Identify which cell holds the provided text, then report its [X, Y] central coordinate. 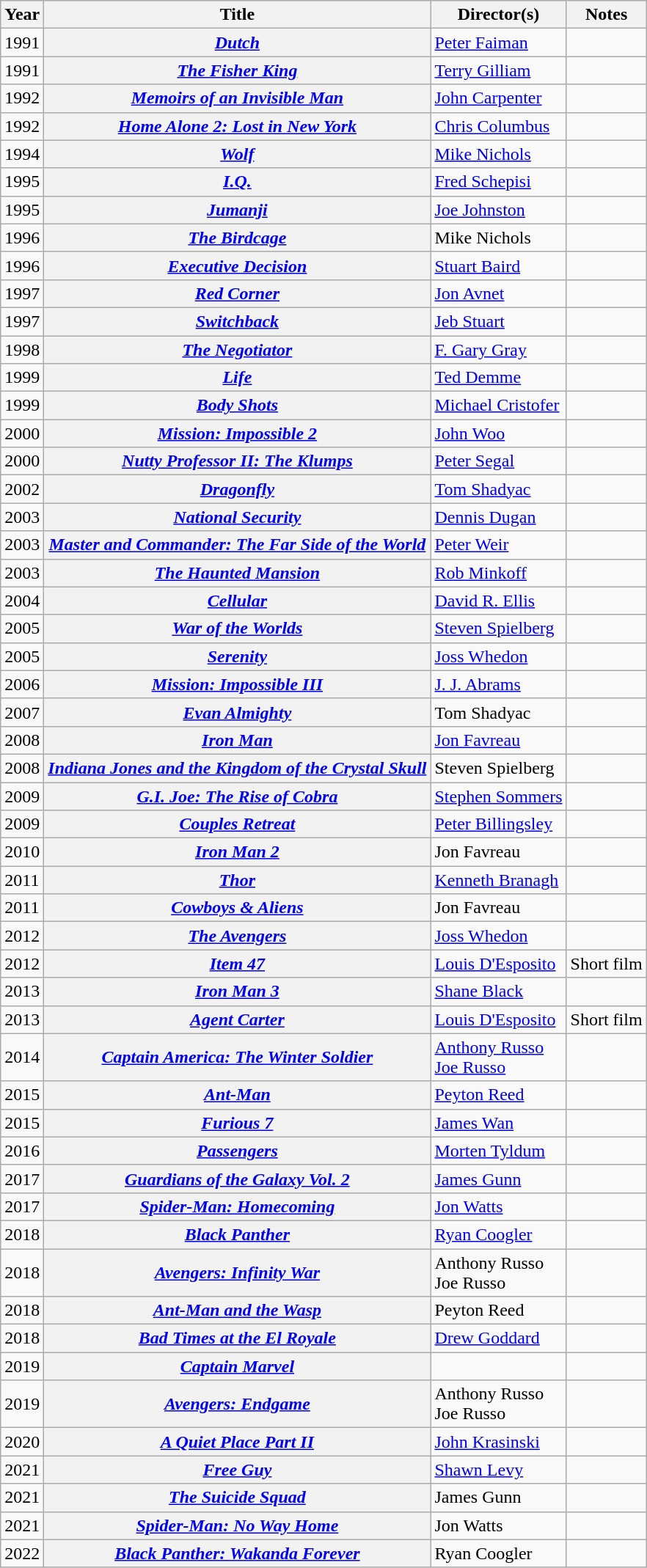
The Suicide Squad [238, 1498]
Terry Gilliam [499, 70]
2020 [22, 1442]
Title [238, 15]
Year [22, 15]
Life [238, 378]
Ted Demme [499, 378]
Captain America: The Winter Soldier [238, 1058]
Nutty Professor II: The Klumps [238, 461]
Master and Commander: The Far Side of the World [238, 545]
The Avengers [238, 936]
Ant-Man and the Wasp [238, 1311]
Joe Johnston [499, 210]
John Carpenter [499, 98]
Stuart Baird [499, 265]
Mission: Impossible III [238, 684]
2016 [22, 1151]
Furious 7 [238, 1123]
Item 47 [238, 964]
Kenneth Branagh [499, 880]
Wolf [238, 154]
2010 [22, 852]
Spider-Man: Homecoming [238, 1206]
Stephen Sommers [499, 796]
Switchback [238, 321]
G.I. Joe: The Rise of Cobra [238, 796]
Evan Almighty [238, 712]
Red Corner [238, 293]
The Fisher King [238, 70]
Director(s) [499, 15]
J. J. Abrams [499, 684]
I.Q. [238, 182]
David R. Ellis [499, 601]
2004 [22, 601]
2022 [22, 1553]
1998 [22, 350]
Avengers: Endgame [238, 1404]
John Krasinski [499, 1442]
Bad Times at the El Royale [238, 1338]
The Birdcage [238, 238]
Body Shots [238, 406]
Home Alone 2: Lost in New York [238, 126]
Morten Tyldum [499, 1151]
Shawn Levy [499, 1470]
Guardians of the Galaxy Vol. 2 [238, 1179]
Dutch [238, 43]
F. Gary Gray [499, 350]
Ant-Man [238, 1095]
John Woo [499, 433]
Serenity [238, 656]
Jeb Stuart [499, 321]
Iron Man 2 [238, 852]
The Haunted Mansion [238, 573]
Chris Columbus [499, 126]
Avengers: Infinity War [238, 1272]
2006 [22, 684]
Cellular [238, 601]
Peter Faiman [499, 43]
Drew Goddard [499, 1338]
1994 [22, 154]
Mission: Impossible 2 [238, 433]
Agent Carter [238, 1019]
Thor [238, 880]
Jon Avnet [499, 293]
A Quiet Place Part II [238, 1442]
James Wan [499, 1123]
Indiana Jones and the Kingdom of the Crystal Skull [238, 768]
Peter Billingsley [499, 824]
Notes [606, 15]
The Negotiator [238, 350]
Couples Retreat [238, 824]
Shane Black [499, 992]
Rob Minkoff [499, 573]
Spider-Man: No Way Home [238, 1525]
Peter Segal [499, 461]
War of the Worlds [238, 629]
Black Panther [238, 1234]
Black Panther: Wakanda Forever [238, 1553]
Iron Man [238, 740]
Michael Cristofer [499, 406]
Free Guy [238, 1470]
Memoirs of an Invisible Man [238, 98]
2014 [22, 1058]
Peter Weir [499, 545]
National Security [238, 517]
Executive Decision [238, 265]
Cowboys & Aliens [238, 908]
Captain Marvel [238, 1366]
Dennis Dugan [499, 517]
2007 [22, 712]
Iron Man 3 [238, 992]
Fred Schepisi [499, 182]
Passengers [238, 1151]
2002 [22, 489]
Jumanji [238, 210]
Dragonfly [238, 489]
